Locate the cell with the specified text and output its (X, Y) center coordinate. 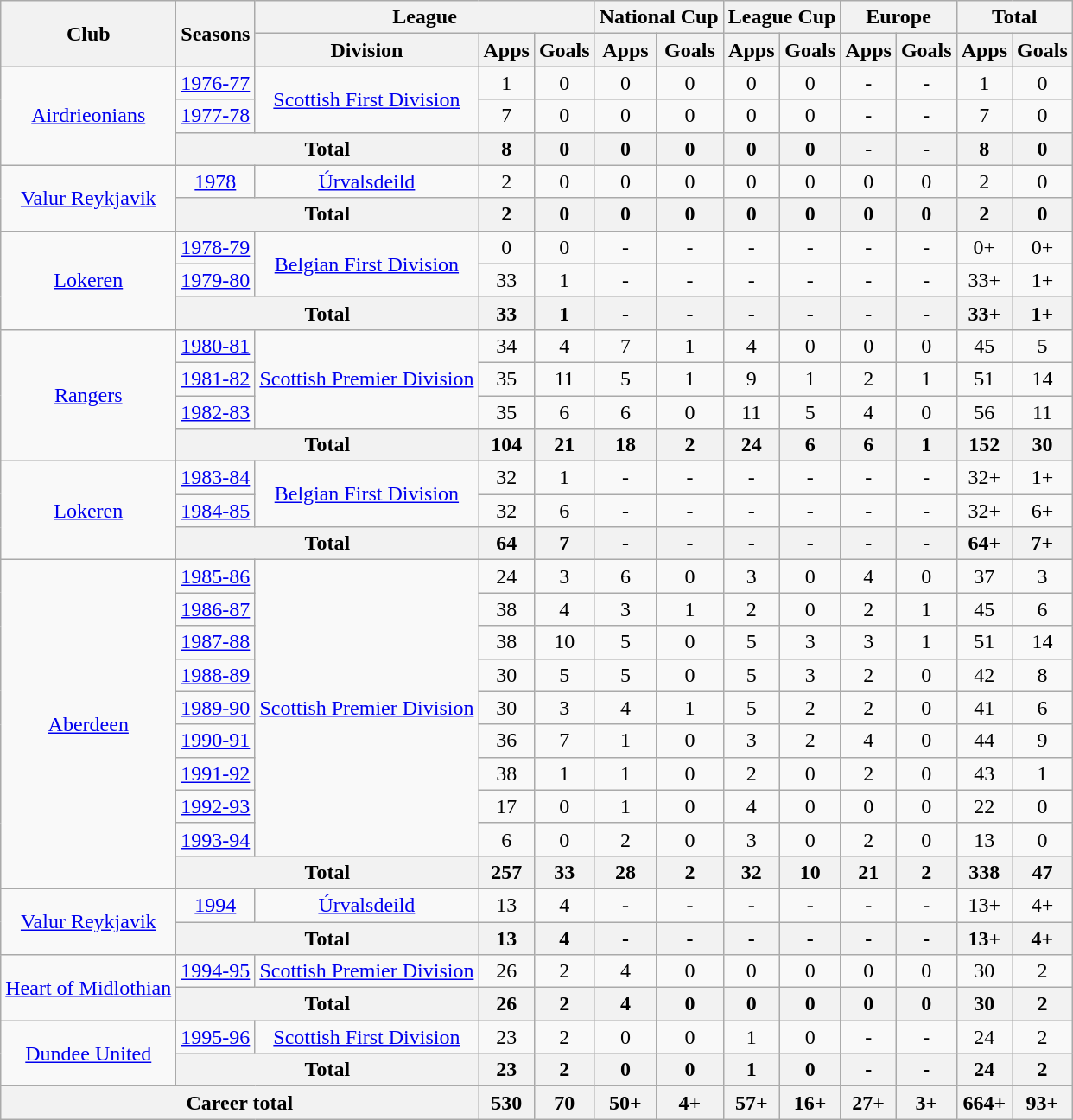
42 (984, 675)
6+ (1043, 511)
1989-90 (216, 708)
64+ (984, 544)
56 (984, 412)
Division (366, 50)
1980-81 (216, 346)
44 (984, 741)
Career total (240, 1103)
28 (625, 872)
Heart of Midlothian (88, 988)
1995-96 (216, 1037)
1982-83 (216, 412)
18 (625, 445)
64 (506, 544)
530 (506, 1103)
257 (506, 872)
36 (506, 741)
Aberdeen (88, 724)
7+ (1043, 544)
57+ (752, 1103)
League (425, 17)
93+ (1043, 1103)
Dundee United (88, 1053)
1985-86 (216, 576)
1983-84 (216, 478)
National Cup (658, 17)
37 (984, 576)
152 (984, 445)
1994-95 (216, 971)
1979-80 (216, 280)
43 (984, 773)
1976-77 (216, 83)
16+ (810, 1103)
Airdrieonians (88, 116)
1984-85 (216, 511)
1978 (216, 181)
League Cup (782, 17)
1986-87 (216, 609)
1994 (216, 905)
34 (506, 346)
1977-78 (216, 116)
50+ (625, 1103)
17 (506, 806)
338 (984, 872)
70 (564, 1103)
1978-79 (216, 247)
1991-92 (216, 773)
41 (984, 708)
1992-93 (216, 806)
Club (88, 34)
664+ (984, 1103)
1990-91 (216, 741)
1988-89 (216, 675)
104 (506, 445)
1987-88 (216, 642)
Seasons (216, 34)
1981-82 (216, 379)
3+ (926, 1103)
Europe (898, 17)
1993-94 (216, 839)
47 (1043, 872)
22 (984, 806)
Rangers (88, 395)
27+ (868, 1103)
